Output the [x, y] coordinate of the center of the cell containing the given text.  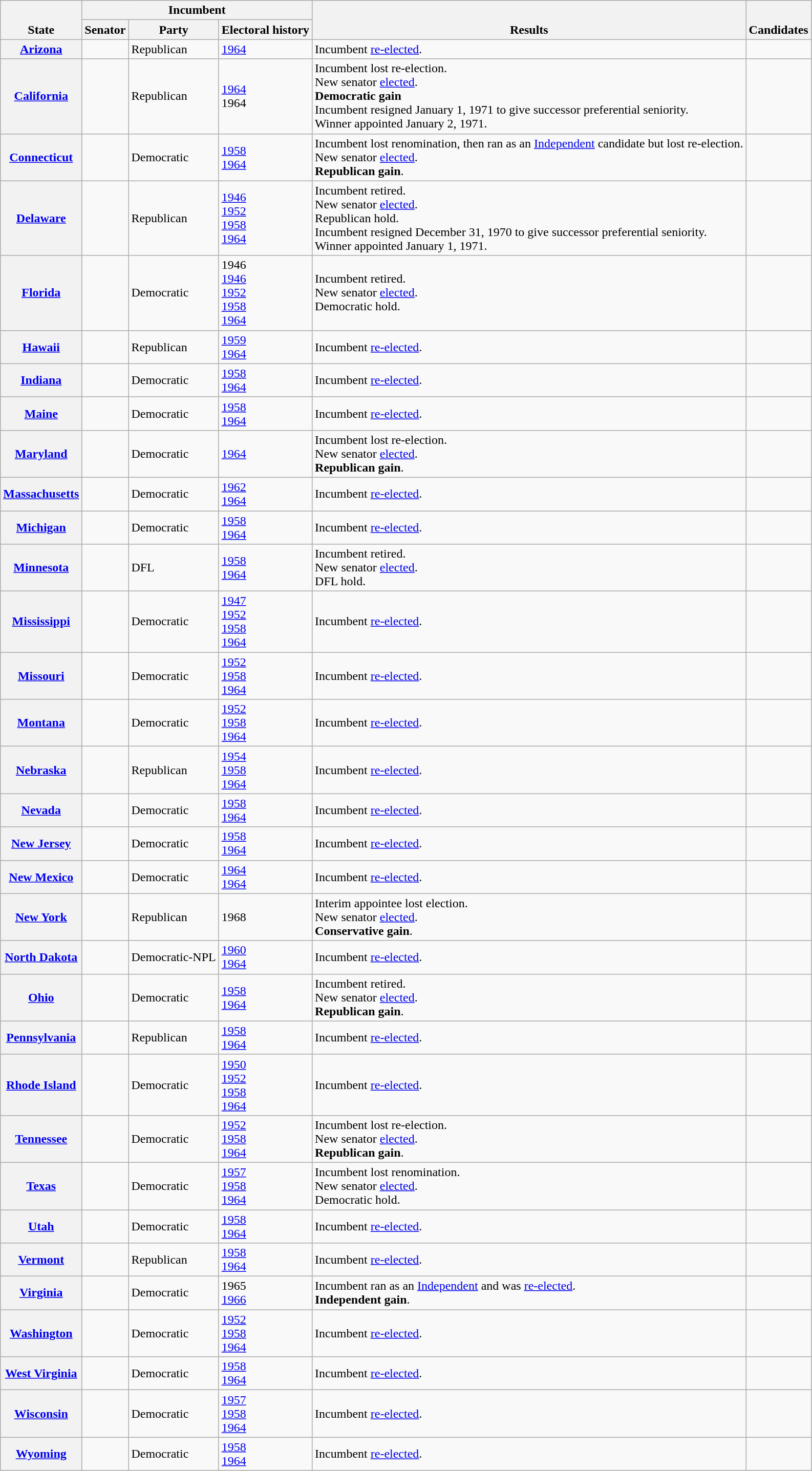
West Virginia [41, 1373]
New York [41, 917]
Pennsylvania [41, 1037]
Montana [41, 723]
Minnesota [41, 568]
Hawaii [41, 347]
Maryland [41, 454]
Incumbent lost renomination.New senator elected.Democratic hold. [529, 1186]
New Jersey [41, 844]
Incumbent lost renomination, then ran as an Independent candidate but lost re-election.New senator elected.Republican gain. [529, 157]
Party [174, 30]
Texas [41, 1186]
19641964 [265, 96]
Incumbent retired.New senator elected.Democratic hold. [529, 293]
Florida [41, 293]
Incumbent retired.New senator elected.DFL hold. [529, 568]
California [41, 96]
Delaware [41, 218]
Interim appointee lost election.New senator elected.Conservative gain. [529, 917]
Vermont [41, 1260]
Massachusetts [41, 494]
Rhode Island [41, 1084]
Senator [105, 30]
1947 195219581964 [265, 622]
Michigan [41, 527]
Democratic-NPL [174, 957]
North Dakota [41, 957]
Maine [41, 414]
Electoral history [265, 30]
Nevada [41, 810]
Connecticut [41, 157]
Candidates [778, 20]
1960 1964 [265, 957]
1962 1964 [265, 494]
Incumbent [197, 10]
Missouri [41, 676]
Arizona [41, 49]
Washington [41, 1333]
Utah [41, 1226]
New Mexico [41, 877]
Results [529, 20]
1965 1966 [265, 1293]
Ohio [41, 997]
1950 195219581964 [265, 1084]
DFL [174, 568]
Incumbent retired.New senator elected.Republican gain. [529, 997]
Tennessee [41, 1139]
1964 1964 [265, 877]
Mississippi [41, 622]
Incumbent ran as an Independent and was re-elected. Independent gain. [529, 1293]
Wyoming [41, 1454]
1968 [265, 917]
State [41, 20]
Indiana [41, 380]
1954 19581964 [265, 770]
19591964 [265, 347]
Wisconsin [41, 1414]
Virginia [41, 1293]
1946 1946195219581964 [265, 293]
1946195219581964 [265, 218]
Nebraska [41, 770]
